Find where the given text appears and provide that cell's center as (x, y) coordinate. 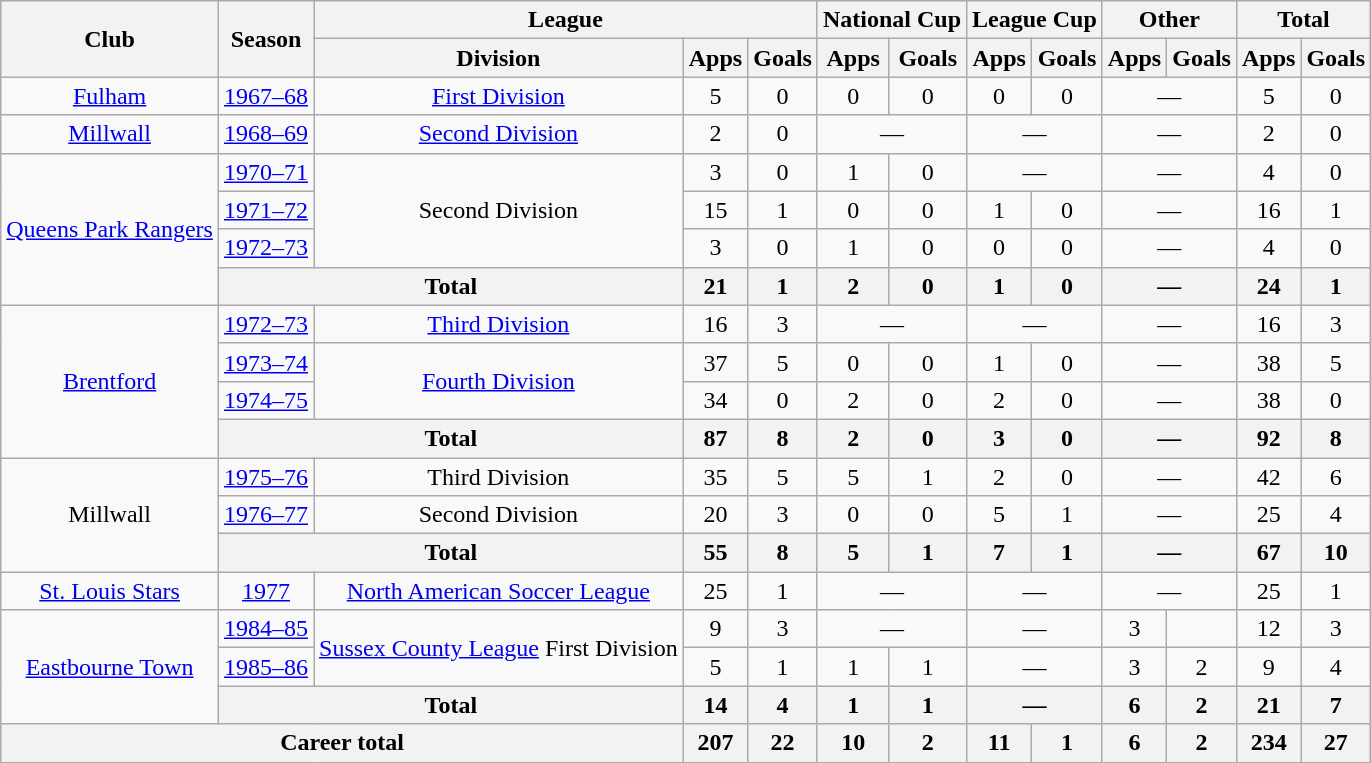
87 (715, 438)
1971–72 (266, 210)
37 (715, 362)
1975–76 (266, 477)
Sussex County League First Division (499, 648)
First Division (499, 96)
15 (715, 210)
234 (1268, 743)
Eastbourne Town (110, 667)
35 (715, 477)
22 (783, 743)
Other (1169, 20)
St. Louis Stars (110, 591)
1974–75 (266, 400)
Club (110, 39)
67 (1268, 553)
27 (1336, 743)
1984–85 (266, 629)
1967–68 (266, 96)
North American Soccer League (499, 591)
Queens Park Rangers (110, 229)
League (566, 20)
League Cup (1035, 20)
1973–74 (266, 362)
Fulham (110, 96)
Division (499, 58)
55 (715, 553)
1970–71 (266, 172)
1985–86 (266, 667)
42 (1268, 477)
11 (1000, 743)
1977 (266, 591)
92 (1268, 438)
Fourth Division (499, 381)
1968–69 (266, 134)
National Cup (892, 20)
14 (715, 705)
20 (715, 515)
Season (266, 39)
Brentford (110, 381)
24 (1268, 286)
207 (715, 743)
1976–77 (266, 515)
Career total (342, 743)
12 (1268, 629)
34 (715, 400)
